Return the [X, Y] coordinate for the center point of the cell that contains the specified text.  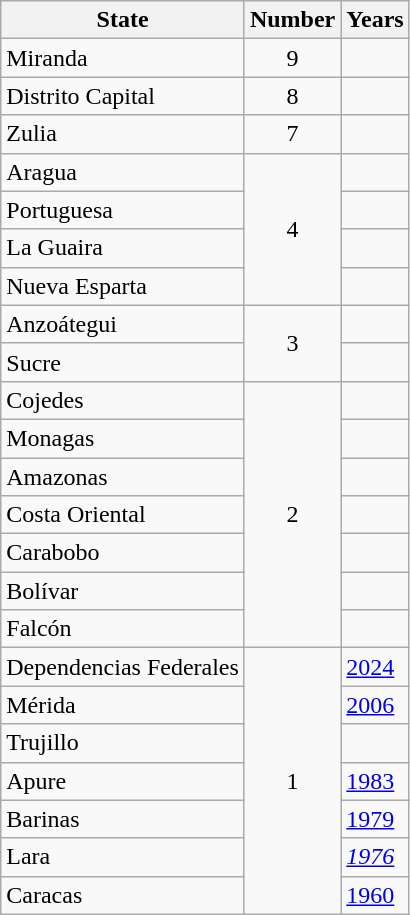
State [123, 20]
Sucre [123, 362]
7 [292, 134]
Lara [123, 857]
Falcón [123, 629]
Years [375, 20]
2024 [375, 667]
Anzoátegui [123, 324]
Distrito Capital [123, 96]
Caracas [123, 895]
Costa Oriental [123, 515]
1983 [375, 781]
Amazonas [123, 477]
1979 [375, 819]
9 [292, 58]
Zulia [123, 134]
2 [292, 514]
Aragua [123, 172]
3 [292, 343]
Portuguesa [123, 210]
Barinas [123, 819]
Nueva Esparta [123, 286]
2006 [375, 705]
Carabobo [123, 553]
Cojedes [123, 400]
Apure [123, 781]
La Guaira [123, 248]
8 [292, 96]
Monagas [123, 438]
Miranda [123, 58]
Number [292, 20]
1960 [375, 895]
4 [292, 229]
Bolívar [123, 591]
1 [292, 781]
Mérida [123, 705]
1976 [375, 857]
Trujillo [123, 743]
Dependencias Federales [123, 667]
